Scan for the cell matching the given text and deliver its [x, y] coordinate at center. 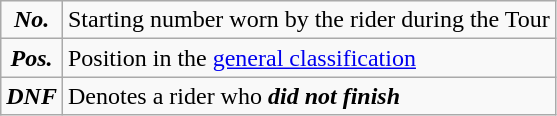
DNF [32, 96]
Pos. [32, 58]
No. [32, 20]
Position in the general classification [308, 58]
Denotes a rider who did not finish [308, 96]
Starting number worn by the rider during the Tour [308, 20]
